For the text-containing cell, return its midpoint in [x, y] coordinate format. 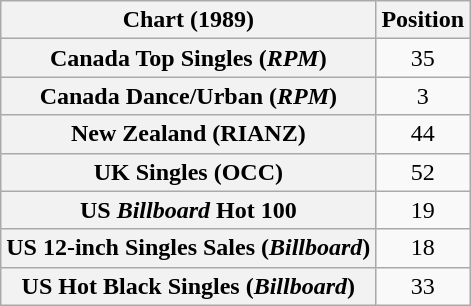
33 [423, 286]
18 [423, 248]
35 [423, 58]
US Hot Black Singles (Billboard) [188, 286]
19 [423, 210]
US Billboard Hot 100 [188, 210]
3 [423, 96]
52 [423, 172]
Canada Dance/Urban (RPM) [188, 96]
Position [423, 20]
44 [423, 134]
New Zealand (RIANZ) [188, 134]
Chart (1989) [188, 20]
US 12-inch Singles Sales (Billboard) [188, 248]
Canada Top Singles (RPM) [188, 58]
UK Singles (OCC) [188, 172]
